Pinpoint the cell where the given text exists, returning its (x, y) midpoint coordinate. 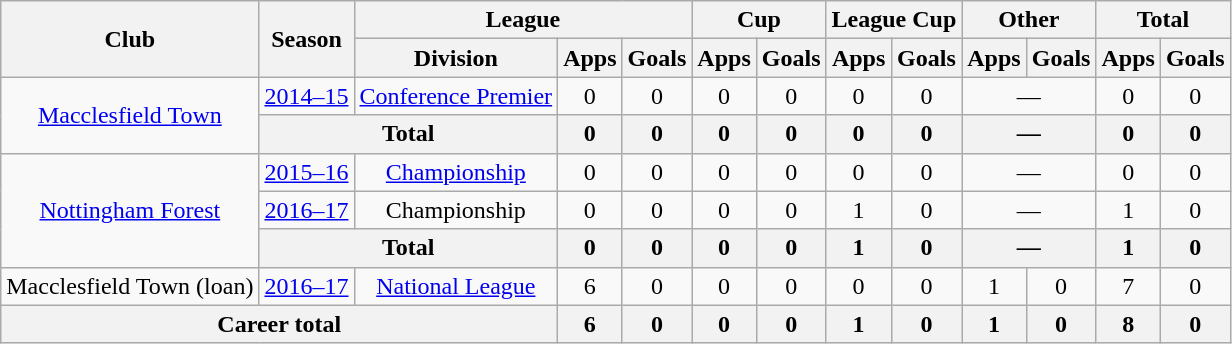
League Cup (894, 20)
League (523, 20)
Other (1029, 20)
Conference Premier (456, 96)
Cup (759, 20)
2015–16 (306, 172)
2014–15 (306, 96)
National League (456, 286)
Macclesfield Town (130, 115)
Club (130, 39)
Season (306, 39)
8 (1128, 324)
Career total (280, 324)
Division (456, 58)
Macclesfield Town (loan) (130, 286)
Nottingham Forest (130, 210)
7 (1128, 286)
